Pinpoint the cell where the given text exists, returning its [x, y] midpoint coordinate. 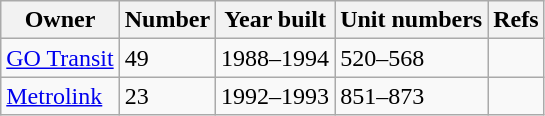
1988–1994 [276, 58]
Number [167, 20]
Unit numbers [412, 20]
23 [167, 96]
Refs [516, 20]
49 [167, 58]
520–568 [412, 58]
GO Transit [60, 58]
Year built [276, 20]
1992–1993 [276, 96]
Owner [60, 20]
851–873 [412, 96]
Metrolink [60, 96]
